Determine the (X, Y) coordinate at the center of the cell enclosing the given text.  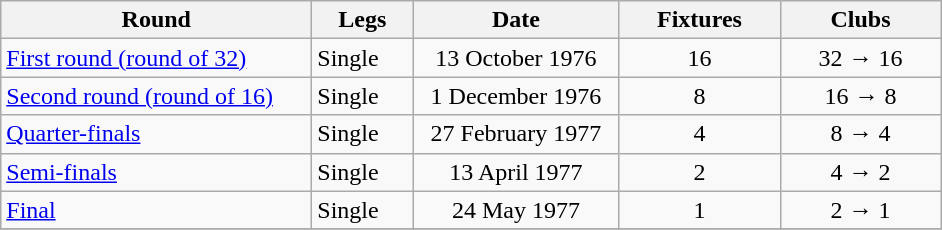
Final (156, 210)
Clubs (860, 20)
Quarter-finals (156, 134)
Round (156, 20)
13 October 1976 (516, 58)
32 → 16 (860, 58)
1 (700, 210)
Semi-finals (156, 172)
2 → 1 (860, 210)
4 → 2 (860, 172)
16 → 8 (860, 96)
24 May 1977 (516, 210)
First round (round of 32) (156, 58)
8 (700, 96)
Date (516, 20)
Second round (round of 16) (156, 96)
4 (700, 134)
27 February 1977 (516, 134)
Fixtures (700, 20)
1 December 1976 (516, 96)
Legs (362, 20)
8 → 4 (860, 134)
16 (700, 58)
2 (700, 172)
13 April 1977 (516, 172)
